Locate the cell with the specified text and output its [x, y] center coordinate. 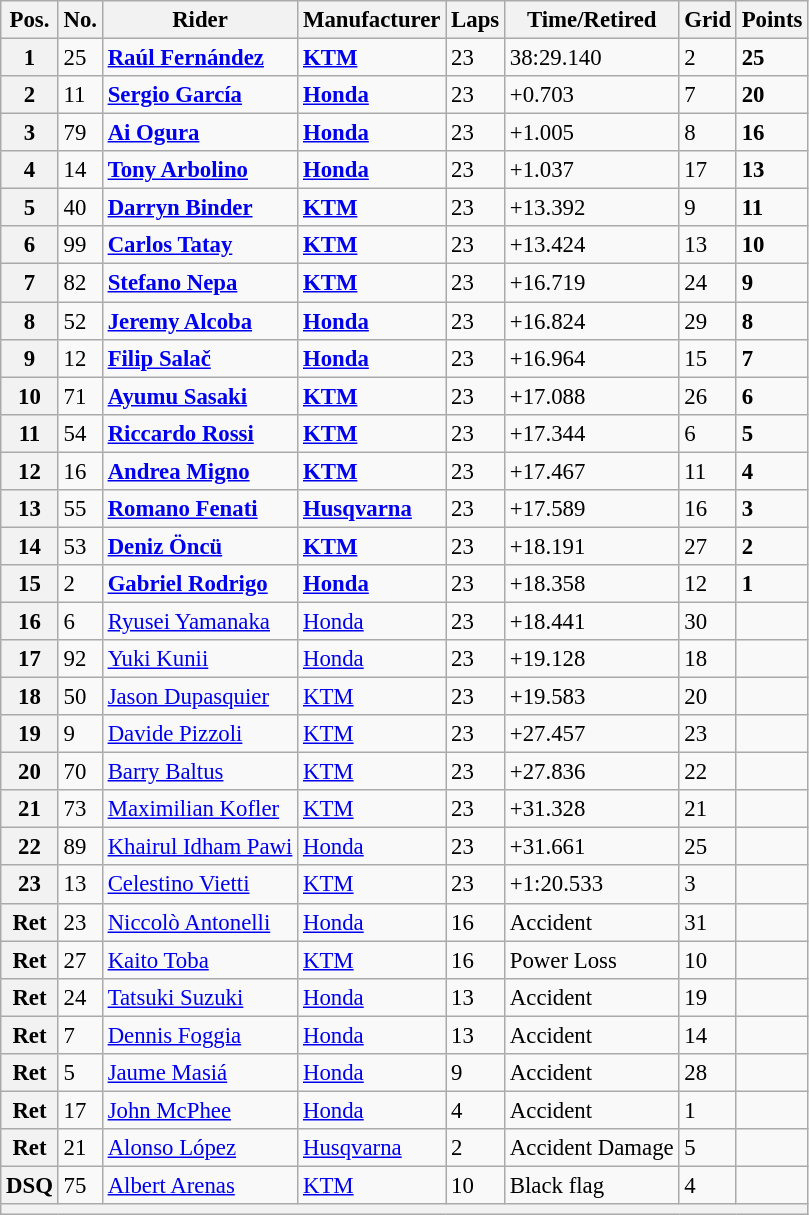
26 [708, 396]
Barry Baltus [200, 772]
+18.441 [592, 621]
+0.703 [592, 95]
+1.037 [592, 170]
28 [708, 1073]
John McPhee [200, 1110]
92 [80, 659]
79 [80, 133]
Filip Salač [200, 358]
+18.358 [592, 584]
55 [80, 509]
70 [80, 772]
Kaito Toba [200, 960]
+18.191 [592, 546]
71 [80, 396]
Tatsuki Suzuki [200, 997]
Time/Retired [592, 20]
Darryn Binder [200, 208]
50 [80, 697]
+17.088 [592, 396]
Deniz Öncü [200, 546]
Ai Ogura [200, 133]
Gabriel Rodrigo [200, 584]
+13.424 [592, 245]
+27.457 [592, 734]
Power Loss [592, 960]
Raúl Fernández [200, 58]
+1:20.533 [592, 885]
30 [708, 621]
Alonso López [200, 1148]
Jason Dupasquier [200, 697]
38:29.140 [592, 58]
99 [80, 245]
Jeremy Alcoba [200, 321]
Yuki Kunii [200, 659]
82 [80, 283]
Celestino Vietti [200, 885]
Ryusei Yamanaka [200, 621]
Riccardo Rossi [200, 433]
+16.964 [592, 358]
89 [80, 847]
Davide Pizzoli [200, 734]
+17.344 [592, 433]
+17.589 [592, 509]
Romano Fenati [200, 509]
Grid [708, 20]
Ayumu Sasaki [200, 396]
31 [708, 922]
29 [708, 321]
Laps [476, 20]
Sergio García [200, 95]
40 [80, 208]
75 [80, 1185]
54 [80, 433]
Black flag [592, 1185]
Stefano Nepa [200, 283]
Khairul Idham Pawi [200, 847]
Manufacturer [372, 20]
+31.328 [592, 809]
+16.719 [592, 283]
+31.661 [592, 847]
Carlos Tatay [200, 245]
Rider [200, 20]
Maximilian Kofler [200, 809]
Niccolò Antonelli [200, 922]
73 [80, 809]
Jaume Masiá [200, 1073]
Accident Damage [592, 1148]
53 [80, 546]
Points [772, 20]
+13.392 [592, 208]
+16.824 [592, 321]
+17.467 [592, 471]
No. [80, 20]
Dennis Foggia [200, 1035]
Pos. [30, 20]
+1.005 [592, 133]
DSQ [30, 1185]
Albert Arenas [200, 1185]
+19.583 [592, 697]
+19.128 [592, 659]
52 [80, 321]
+27.836 [592, 772]
Andrea Migno [200, 471]
Tony Arbolino [200, 170]
